Provide the [x, y] coordinate of the cell's center where the given text is located.  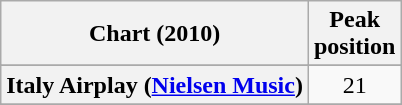
Italy Airplay (Nielsen Music) [155, 85]
Chart (2010) [155, 34]
21 [354, 85]
Peakposition [354, 34]
